Find where the given text appears and provide that cell's center as (x, y) coordinate. 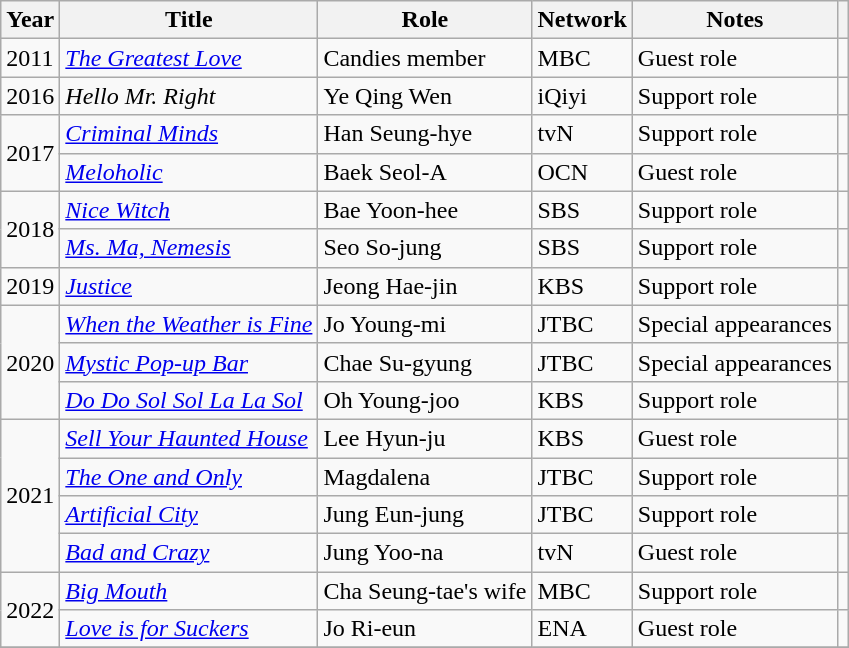
Jung Eun-jung (425, 515)
Ms. Ma, Nemesis (189, 248)
Cha Seung-tae's wife (425, 591)
Chae Su-gyung (425, 362)
Jo Young-mi (425, 324)
The One and Only (189, 477)
2011 (30, 58)
Jo Ri-eun (425, 629)
2021 (30, 495)
Ye Qing Wen (425, 96)
Network (582, 20)
Han Seung-hye (425, 134)
2016 (30, 96)
Candies member (425, 58)
When the Weather is Fine (189, 324)
OCN (582, 172)
Do Do Sol Sol La La Sol (189, 400)
Lee Hyun-ju (425, 438)
Jung Yoo-na (425, 553)
Mystic Pop-up Bar (189, 362)
Bad and Crazy (189, 553)
Magdalena (425, 477)
Big Mouth (189, 591)
The Greatest Love (189, 58)
Criminal Minds (189, 134)
Seo So-jung (425, 248)
2018 (30, 229)
Year (30, 20)
Meloholic (189, 172)
iQiyi (582, 96)
Hello Mr. Right (189, 96)
2017 (30, 153)
Nice Witch (189, 210)
Sell Your Haunted House (189, 438)
2019 (30, 286)
ENA (582, 629)
Bae Yoon-hee (425, 210)
Oh Young-joo (425, 400)
Love is for Suckers (189, 629)
Justice (189, 286)
Jeong Hae-jin (425, 286)
2020 (30, 362)
2022 (30, 610)
Title (189, 20)
Notes (734, 20)
Artificial City (189, 515)
Role (425, 20)
Baek Seol-A (425, 172)
